Capture the cell that displays the provided text and extract its [X, Y] central coordinate. 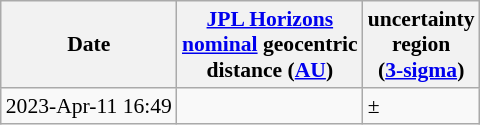
Date [89, 44]
uncertaintyregion(3-sigma) [422, 44]
± [422, 106]
JPL Horizonsnominal geocentricdistance (AU) [270, 44]
2023-Apr-11 16:49 [89, 106]
